Locate the cell with the specified text and output its (X, Y) center coordinate. 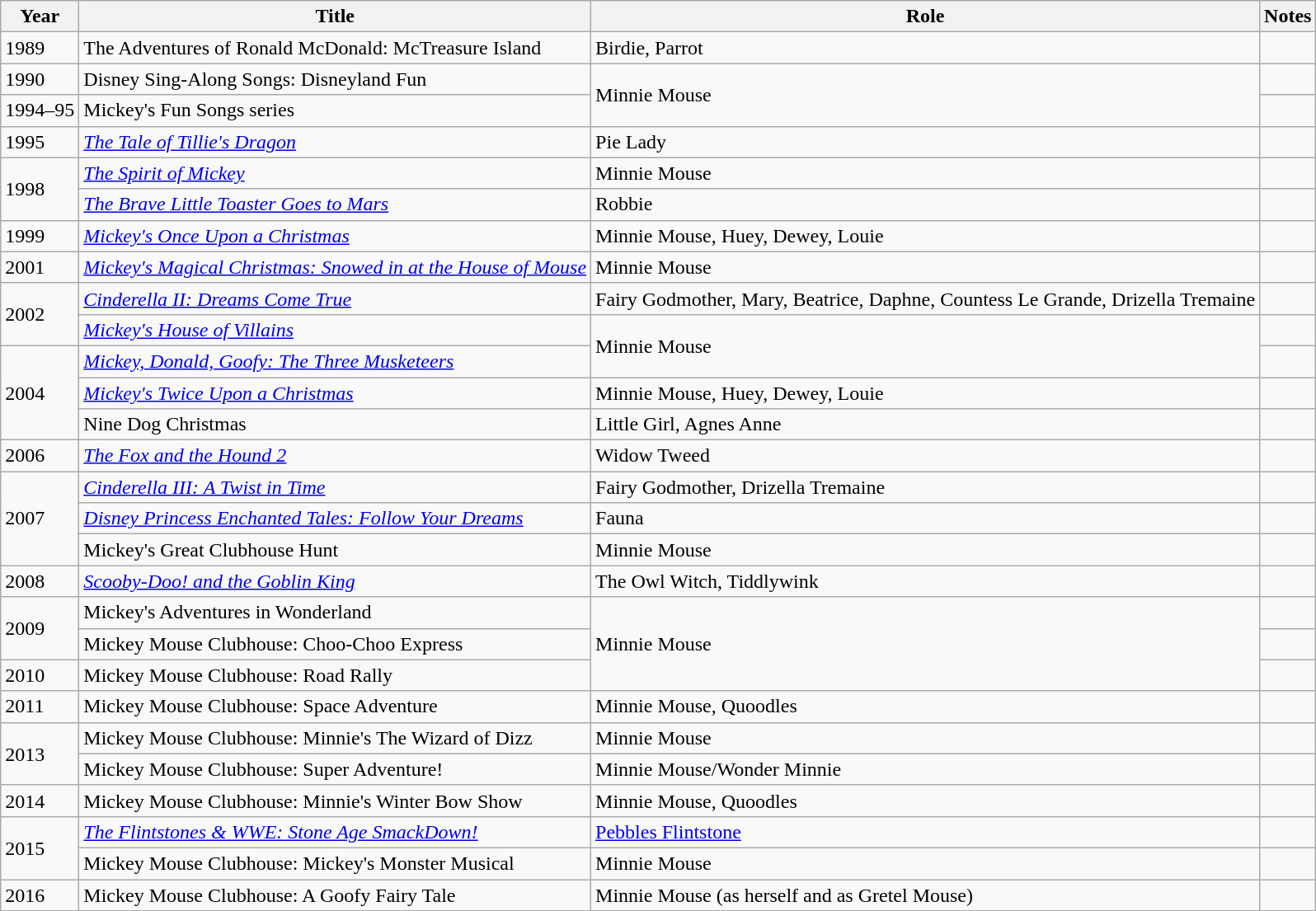
Year (40, 16)
Mickey's Adventures in Wonderland (335, 613)
2011 (40, 707)
The Spirit of Mickey (335, 173)
Fairy Godmother, Drizella Tremaine (925, 487)
Fauna (925, 519)
2007 (40, 519)
2015 (40, 848)
Mickey Mouse Clubhouse: A Goofy Fairy Tale (335, 895)
2002 (40, 314)
The Tale of Tillie's Dragon (335, 142)
Mickey's Once Upon a Christmas (335, 236)
Widow Tweed (925, 456)
2016 (40, 895)
1990 (40, 79)
Mickey Mouse Clubhouse: Super Adventure! (335, 769)
Cinderella III: A Twist in Time (335, 487)
Mickey Mouse Clubhouse: Minnie's Winter Bow Show (335, 801)
2014 (40, 801)
Mickey Mouse Clubhouse: Choo-Choo Express (335, 644)
Mickey's Magical Christmas: Snowed in at the House of Mouse (335, 267)
Role (925, 16)
Minnie Mouse/Wonder Minnie (925, 769)
Mickey Mouse Clubhouse: Road Rally (335, 675)
Mickey Mouse Clubhouse: Mickey's Monster Musical (335, 863)
Mickey Mouse Clubhouse: Space Adventure (335, 707)
Mickey, Donald, Goofy: The Three Musketeers (335, 361)
The Owl Witch, Tiddlywink (925, 581)
1995 (40, 142)
Title (335, 16)
Pebbles Flintstone (925, 832)
1999 (40, 236)
1994–95 (40, 110)
The Flintstones & WWE: Stone Age SmackDown! (335, 832)
Cinderella II: Dreams Come True (335, 298)
The Brave Little Toaster Goes to Mars (335, 204)
Disney Sing-Along Songs: Disneyland Fun (335, 79)
Mickey's Twice Upon a Christmas (335, 393)
Notes (1288, 16)
Nine Dog Christmas (335, 425)
Disney Princess Enchanted Tales: Follow Your Dreams (335, 519)
The Fox and the Hound 2 (335, 456)
Mickey's Fun Songs series (335, 110)
2013 (40, 754)
Mickey Mouse Clubhouse: Minnie's The Wizard of Dizz (335, 738)
2004 (40, 392)
2009 (40, 628)
2001 (40, 267)
2006 (40, 456)
Pie Lady (925, 142)
Robbie (925, 204)
Minnie Mouse (as herself and as Gretel Mouse) (925, 895)
Little Girl, Agnes Anne (925, 425)
1989 (40, 48)
Birdie, Parrot (925, 48)
Fairy Godmother, Mary, Beatrice, Daphne, Countess Le Grande, Drizella Tremaine (925, 298)
The Adventures of Ronald McDonald: McTreasure Island (335, 48)
Mickey's House of Villains (335, 330)
Mickey's Great Clubhouse Hunt (335, 550)
2010 (40, 675)
Scooby-Doo! and the Goblin King (335, 581)
1998 (40, 189)
2008 (40, 581)
